Scan for the cell matching the given text and deliver its (X, Y) coordinate at center. 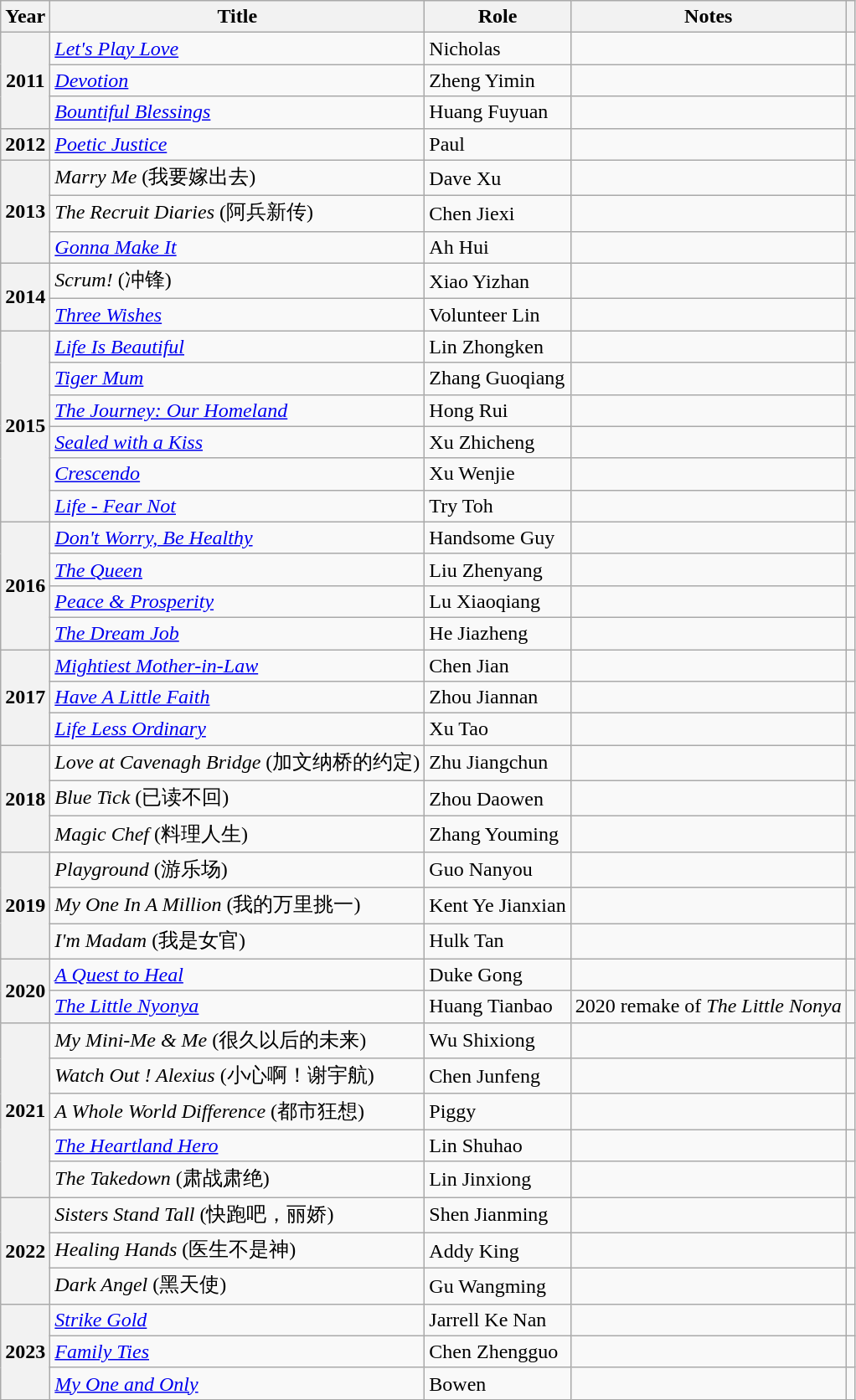
Xiao Yizhan (498, 281)
Zhang Youming (498, 834)
Dark Angel (黑天使) (238, 1286)
Sisters Stand Tall (快跑吧，丽娇) (238, 1216)
2020 (25, 991)
The Journey: Our Homeland (238, 410)
Addy King (498, 1251)
The Heartland Hero (238, 1145)
Zhang Guoqiang (498, 378)
Family Ties (238, 1351)
My One and Only (238, 1383)
2013 (25, 211)
2011 (25, 80)
Chen Zhengguo (498, 1351)
Dave Xu (498, 178)
Paul (498, 144)
A Whole World Difference (都市狂想) (238, 1112)
Role (498, 17)
Huang Tianbao (498, 1006)
Shen Jianming (498, 1216)
Volunteer Lin (498, 315)
Strike Gold (238, 1320)
Notes (709, 17)
Huang Fuyuan (498, 112)
Lin Shuhao (498, 1145)
Bowen (498, 1383)
Liu Zhenyang (498, 569)
Jarrell Ke Nan (498, 1320)
Don't Worry, Be Healthy (238, 538)
Try Toh (498, 506)
Gu Wangming (498, 1286)
Xu Zhicheng (498, 442)
Zhou Jiannan (498, 697)
Poetic Justice (238, 144)
Life Less Ordinary (238, 729)
Wu Shixiong (498, 1040)
Handsome Guy (498, 538)
Piggy (498, 1112)
The Recruit Diaries (阿兵新传) (238, 214)
2015 (25, 426)
Blue Tick (已读不回) (238, 799)
Three Wishes (238, 315)
Kent Ye Jianxian (498, 906)
Zheng Yimin (498, 80)
Watch Out ! Alexius (小心啊！谢宇航) (238, 1077)
Title (238, 17)
The Queen (238, 569)
A Quest to Heal (238, 975)
Life Is Beautiful (238, 347)
Have A Little Faith (238, 697)
Bountiful Blessings (238, 112)
2018 (25, 799)
Lu Xiaoqiang (498, 601)
Hong Rui (498, 410)
The Dream Job (238, 633)
2014 (25, 296)
Sealed with a Kiss (238, 442)
Peace & Prosperity (238, 601)
Healing Hands (医生不是神) (238, 1251)
I'm Madam (我是女官) (238, 941)
Hulk Tan (498, 941)
Chen Junfeng (498, 1077)
Love at Cavenagh Bridge (加文纳桥的约定) (238, 764)
Gonna Make It (238, 247)
Devotion (238, 80)
2012 (25, 144)
Magic Chef (料理人生) (238, 834)
2020 remake of The Little Nonya (709, 1006)
Mightiest Mother-in-Law (238, 666)
Ah Hui (498, 247)
Lin Zhongken (498, 347)
Duke Gong (498, 975)
2022 (25, 1251)
Life - Fear Not (238, 506)
2021 (25, 1109)
My Mini-Me & Me (很久以后的未来) (238, 1040)
2016 (25, 585)
The Takedown (肃战肃绝) (238, 1179)
The Little Nyonya (238, 1006)
He Jiazheng (498, 633)
Playground (游乐场) (238, 869)
2019 (25, 905)
Xu Tao (498, 729)
My One In A Million (我的万里挑一) (238, 906)
Let's Play Love (238, 49)
Tiger Mum (238, 378)
Lin Jinxiong (498, 1179)
Crescendo (238, 474)
Nicholas (498, 49)
Scrum! (冲锋) (238, 281)
Xu Wenjie (498, 474)
2017 (25, 697)
Chen Jiexi (498, 214)
Zhu Jiangchun (498, 764)
Guo Nanyou (498, 869)
Chen Jian (498, 666)
Year (25, 17)
Marry Me (我要嫁出去) (238, 178)
Zhou Daowen (498, 799)
2023 (25, 1351)
